Detect which cell encompasses the target text, then output its (x, y) center coordinate. 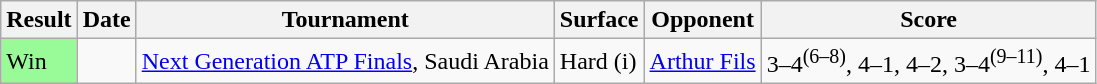
Result (39, 20)
Arthur Fils (702, 62)
Next Generation ATP Finals, Saudi Arabia (345, 62)
Win (39, 62)
Surface (599, 20)
Date (106, 20)
Opponent (702, 20)
Score (928, 20)
Tournament (345, 20)
3–4(6–8), 4–1, 4–2, 3–4(9–11), 4–1 (928, 62)
Hard (i) (599, 62)
